Return (X, Y) of the center of cell containing provided text 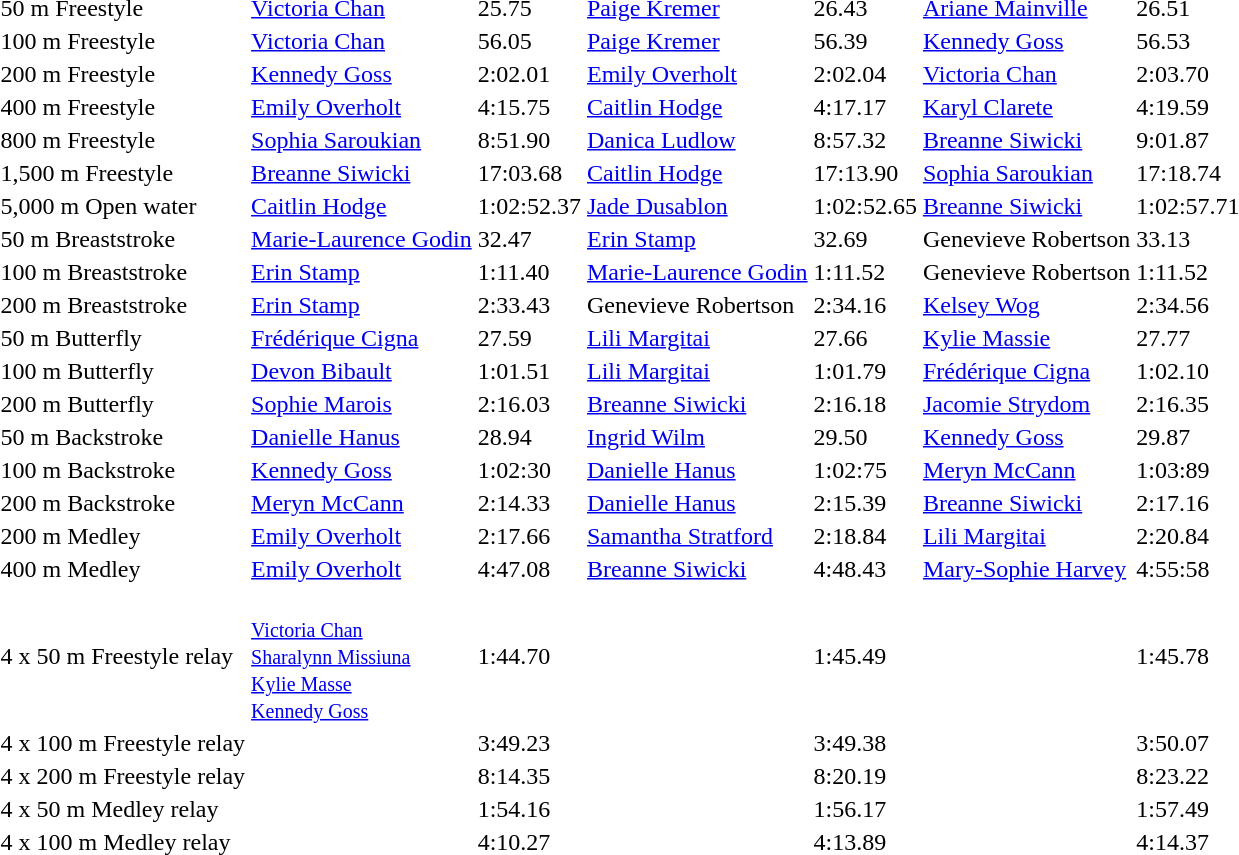
Samantha Stratford (698, 536)
1:45.49 (865, 656)
2:18.84 (865, 536)
17:03.68 (529, 173)
Jacomie Strydom (1026, 404)
1:02:52.65 (865, 206)
27.59 (529, 338)
4:47.08 (529, 569)
29.50 (865, 437)
8:14.35 (529, 776)
1:11.40 (529, 272)
1:44.70 (529, 656)
2:14.33 (529, 503)
8:57.32 (865, 140)
3:49.38 (865, 743)
2:16.18 (865, 404)
8:51.90 (529, 140)
Kylie Massie (1026, 338)
Sophie Marois (362, 404)
2:34.16 (865, 305)
2:02.01 (529, 74)
4:17.17 (865, 107)
1:01.79 (865, 371)
2:33.43 (529, 305)
4:15.75 (529, 107)
Ingrid Wilm (698, 437)
2:17.66 (529, 536)
28.94 (529, 437)
3:49.23 (529, 743)
56.39 (865, 41)
1:02:52.37 (529, 206)
Danica Ludlow (698, 140)
32.69 (865, 239)
56.05 (529, 41)
17:13.90 (865, 173)
32.47 (529, 239)
Devon Bibault (362, 371)
2:15.39 (865, 503)
27.66 (865, 338)
8:20.19 (865, 776)
Mary-Sophie Harvey (1026, 569)
1:54.16 (529, 809)
2:02.04 (865, 74)
1:02:30 (529, 470)
4:48.43 (865, 569)
Victoria ChanSharalynn MissiunaKylie MasseKennedy Goss (362, 656)
1:11.52 (865, 272)
1:01.51 (529, 371)
Jade Dusablon (698, 206)
2:16.03 (529, 404)
Kelsey Wog (1026, 305)
Karyl Clarete (1026, 107)
1:56.17 (865, 809)
1:02:75 (865, 470)
Paige Kremer (698, 41)
